Provide the [X, Y] coordinate of the cell's center where the given text is located.  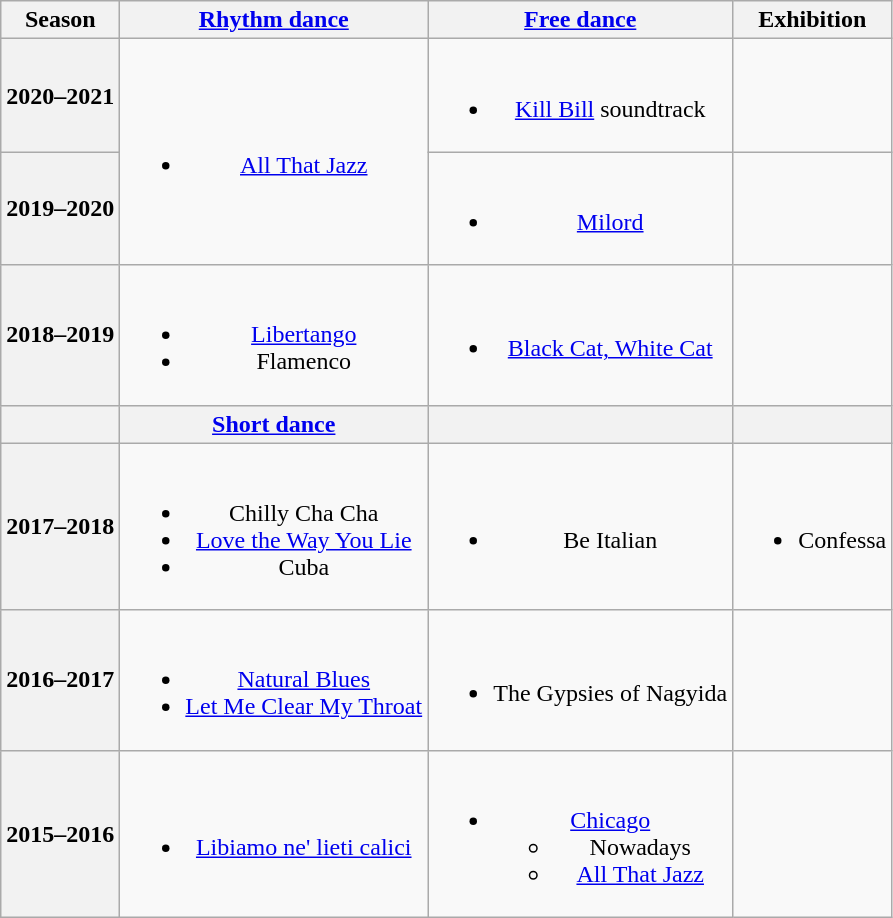
The Gypsies of Nagyida [580, 680]
2016–2017 [60, 680]
Kill Bill soundtrack [580, 96]
All That Jazz [274, 152]
Rhythm dance [274, 20]
2015–2016 [60, 834]
2017–2018 [60, 526]
2019–2020 [60, 208]
Chilly Cha Cha Love the Way You Lie Cuba [274, 526]
Confessa [812, 526]
2020–2021 [60, 96]
Free dance [580, 20]
2018–2019 [60, 335]
Black Cat, White Cat [580, 335]
Natural Blues Let Me Clear My Throat [274, 680]
Libiamo ne' lieti calici [274, 834]
Short dance [274, 424]
Season [60, 20]
Be Italian [580, 526]
Libertango Flamenco [274, 335]
Milord [580, 208]
Chicago NowadaysAll That Jazz [580, 834]
Exhibition [812, 20]
